Determine the (X, Y) coordinate at the center of the cell enclosing the given text.  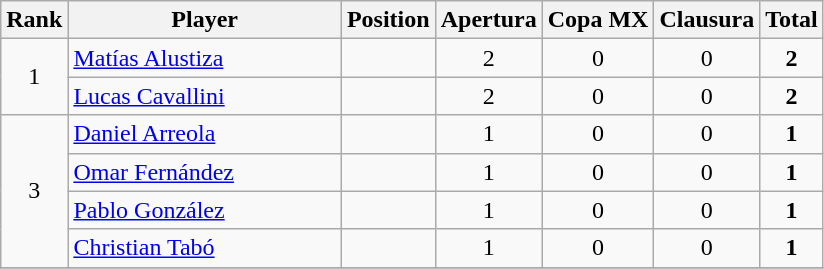
Pablo González (205, 210)
Total (792, 20)
Omar Fernández (205, 172)
Lucas Cavallini (205, 96)
Christian Tabó (205, 248)
Copa MX (598, 20)
Daniel Arreola (205, 134)
Player (205, 20)
Position (388, 20)
Clausura (707, 20)
Apertura (488, 20)
3 (34, 191)
Matías Alustiza (205, 58)
Rank (34, 20)
